Capture the cell that displays the provided text and extract its [x, y] central coordinate. 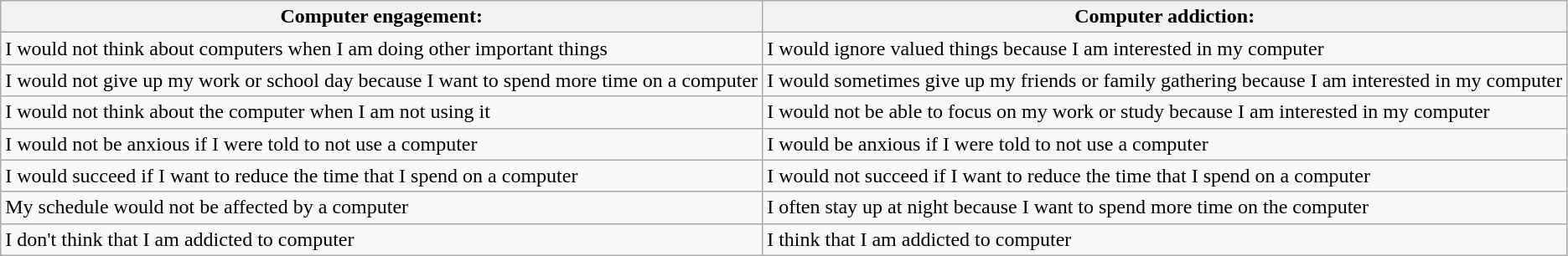
I would be anxious if I were told to not use a computer [1165, 144]
I would ignore valued things because I am interested in my computer [1165, 49]
I often stay up at night because I want to spend more time on the computer [1165, 207]
Computer addiction: [1165, 17]
I would not be able to focus on my work or study because I am interested in my computer [1165, 112]
I would not succeed if I want to reduce the time that I spend on a computer [1165, 176]
I would not think about computers when I am doing other important things [382, 49]
My schedule would not be affected by a computer [382, 207]
I would not be anxious if I were told to not use a computer [382, 144]
I would succeed if I want to reduce the time that I spend on a computer [382, 176]
Computer engagement: [382, 17]
I think that I am addicted to computer [1165, 239]
I would not think about the computer when I am not using it [382, 112]
I would sometimes give up my friends or family gathering because I am interested in my computer [1165, 80]
I would not give up my work or school day because I want to spend more time on a computer [382, 80]
I don't think that I am addicted to computer [382, 239]
